Output the [x, y] coordinate of the center of the cell containing the given text.  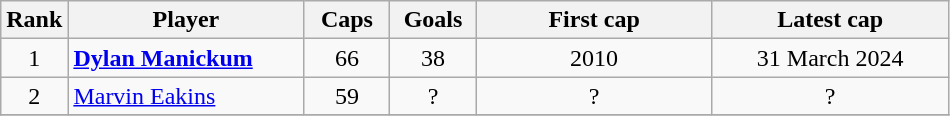
2 [34, 96]
Dylan Manickum [186, 58]
Caps [347, 20]
1 [34, 58]
First cap [594, 20]
Rank [34, 20]
Marvin Eakins [186, 96]
Latest cap [830, 20]
31 March 2024 [830, 58]
Player [186, 20]
2010 [594, 58]
38 [433, 58]
59 [347, 96]
66 [347, 58]
Goals [433, 20]
